Detect which cell encompasses the target text, then output its [X, Y] center coordinate. 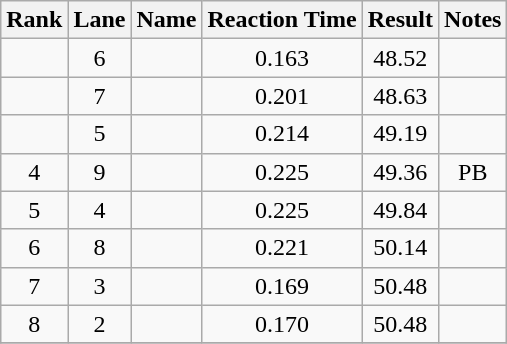
0.170 [282, 324]
49.36 [400, 172]
48.52 [400, 58]
0.169 [282, 286]
0.163 [282, 58]
Name [166, 20]
Result [400, 20]
2 [100, 324]
0.221 [282, 248]
0.214 [282, 134]
Lane [100, 20]
Rank [34, 20]
PB [473, 172]
9 [100, 172]
50.14 [400, 248]
3 [100, 286]
48.63 [400, 96]
49.19 [400, 134]
0.201 [282, 96]
Reaction Time [282, 20]
49.84 [400, 210]
Notes [473, 20]
